Identify which cell holds the provided text, then report its [X, Y] central coordinate. 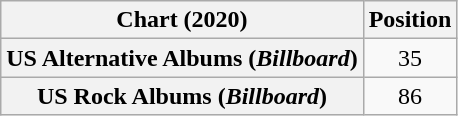
Chart (2020) [182, 20]
35 [410, 58]
Position [410, 20]
US Alternative Albums (Billboard) [182, 58]
86 [410, 96]
US Rock Albums (Billboard) [182, 96]
